Output the (x, y) coordinate of the center of the cell containing the given text.  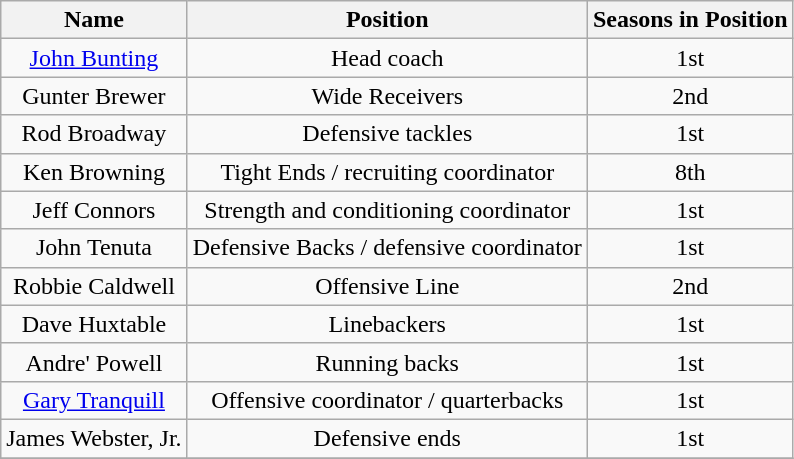
Offensive Line (387, 286)
Ken Browning (94, 172)
Wide Receivers (387, 96)
Head coach (387, 58)
Tight Ends / recruiting coordinator (387, 172)
Dave Huxtable (94, 324)
Rod Broadway (94, 134)
John Bunting (94, 58)
Seasons in Position (690, 20)
Jeff Connors (94, 210)
James Webster, Jr. (94, 438)
Gunter Brewer (94, 96)
Andre' Powell (94, 362)
Gary Tranquill (94, 400)
Robbie Caldwell (94, 286)
Running backs (387, 362)
Defensive ends (387, 438)
Name (94, 20)
Position (387, 20)
John Tenuta (94, 248)
8th (690, 172)
Defensive Backs / defensive coordinator (387, 248)
Strength and conditioning coordinator (387, 210)
Offensive coordinator / quarterbacks (387, 400)
Defensive tackles (387, 134)
Linebackers (387, 324)
